Capture the cell that displays the provided text and extract its (x, y) central coordinate. 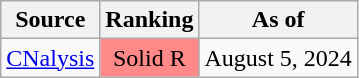
Solid R (150, 58)
CNalysis (50, 58)
August 5, 2024 (278, 58)
Ranking (150, 20)
As of (278, 20)
Source (50, 20)
